Provide the [x, y] coordinate of the cell's center where the given text is located.  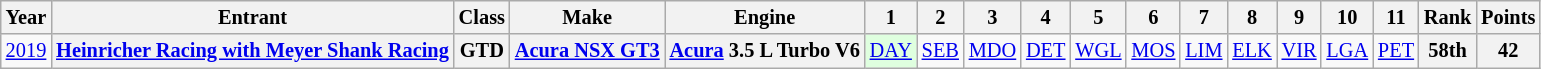
Rank [1448, 17]
7 [1204, 17]
9 [1300, 17]
Make [588, 17]
LIM [1204, 51]
VIR [1300, 51]
GTD [482, 51]
58th [1448, 51]
WGL [1098, 51]
MDO [992, 51]
Year [26, 17]
Acura NSX GT3 [588, 51]
ELK [1252, 51]
DAY [891, 51]
LGA [1347, 51]
10 [1347, 17]
DET [1046, 51]
SEB [940, 51]
6 [1153, 17]
Heinricher Racing with Meyer Shank Racing [252, 51]
1 [891, 17]
Points [1508, 17]
5 [1098, 17]
42 [1508, 51]
4 [1046, 17]
11 [1396, 17]
Engine [765, 17]
Acura 3.5 L Turbo V6 [765, 51]
3 [992, 17]
PET [1396, 51]
2019 [26, 51]
MOS [1153, 51]
8 [1252, 17]
Class [482, 17]
2 [940, 17]
Entrant [252, 17]
